Locate the cell with the specified text and output its (X, Y) center coordinate. 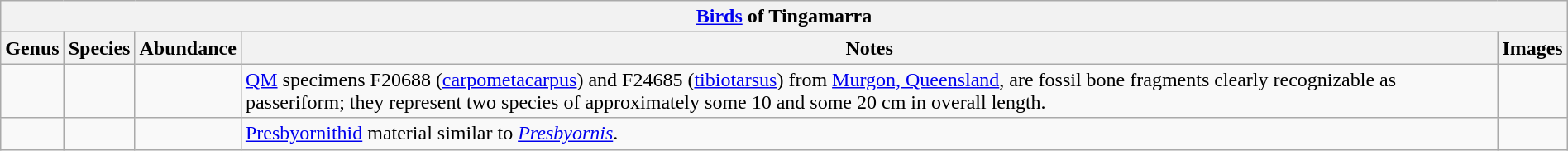
Species (99, 48)
Notes (869, 48)
Images (1532, 48)
Presbyornithid material similar to Presbyornis. (869, 134)
Genus (32, 48)
Birds of Tingamarra (784, 17)
Abundance (188, 48)
